Find where the given text appears and provide that cell's center as [x, y] coordinate. 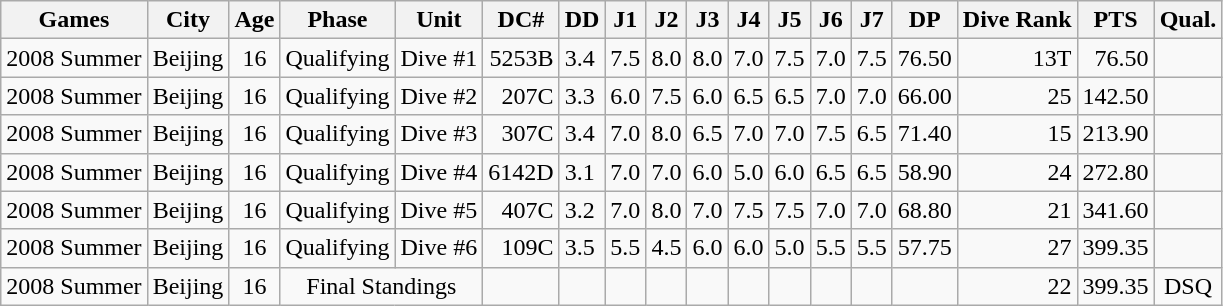
J2 [666, 20]
Dive #5 [439, 210]
Final Standings [382, 286]
J7 [872, 20]
Dive #1 [439, 58]
3.3 [582, 96]
58.90 [924, 172]
68.80 [924, 210]
Qual. [1188, 20]
PTS [1116, 20]
3.5 [582, 248]
25 [1017, 96]
J6 [830, 20]
15 [1017, 134]
66.00 [924, 96]
142.50 [1116, 96]
57.75 [924, 248]
3.2 [582, 210]
24 [1017, 172]
22 [1017, 286]
J5 [790, 20]
DP [924, 20]
Phase [338, 20]
407C [521, 210]
109C [521, 248]
21 [1017, 210]
213.90 [1116, 134]
4.5 [666, 248]
307C [521, 134]
71.40 [924, 134]
Dive Rank [1017, 20]
341.60 [1116, 210]
Dive #6 [439, 248]
Dive #3 [439, 134]
Games [74, 20]
Dive #2 [439, 96]
DD [582, 20]
272.80 [1116, 172]
City [188, 20]
6142D [521, 172]
J4 [748, 20]
DSQ [1188, 286]
Dive #4 [439, 172]
J1 [626, 20]
Unit [439, 20]
13T [1017, 58]
J3 [708, 20]
27 [1017, 248]
5253B [521, 58]
Age [254, 20]
207C [521, 96]
DC# [521, 20]
3.1 [582, 172]
